Detect which cell encompasses the target text, then output its [x, y] center coordinate. 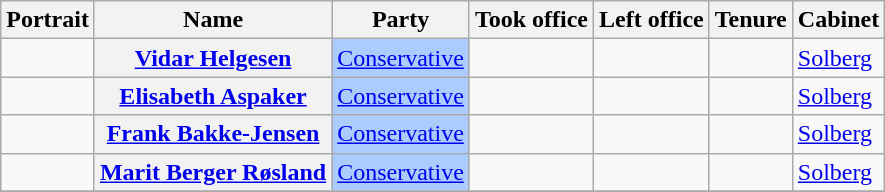
Took office [531, 20]
Elisabeth Aspaker [212, 96]
Left office [652, 20]
Vidar Helgesen [212, 58]
Party [401, 20]
Marit Berger Røsland [212, 172]
Frank Bakke-Jensen [212, 134]
Name [212, 20]
Tenure [750, 20]
Portrait [48, 20]
Cabinet [838, 20]
